Scan for the cell matching the given text and deliver its (x, y) coordinate at center. 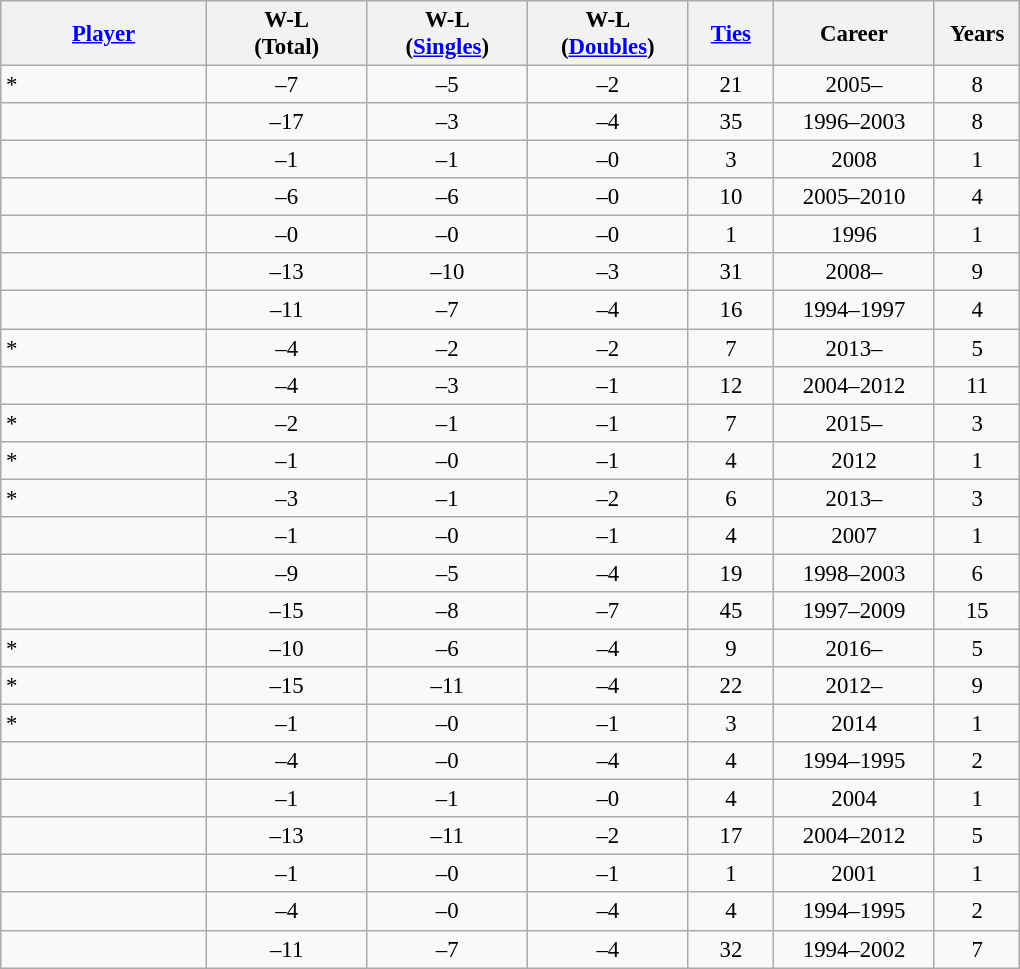
17 (731, 836)
12 (731, 385)
1997–2009 (854, 611)
19 (731, 573)
1994–2002 (854, 949)
2014 (854, 724)
2008 (854, 160)
10 (731, 197)
1996 (854, 235)
2012 (854, 460)
21 (731, 85)
22 (731, 686)
1998–2003 (854, 573)
Years (977, 34)
Player (104, 34)
2005– (854, 85)
35 (731, 122)
31 (731, 273)
11 (977, 385)
1996–2003 (854, 122)
–17 (286, 122)
2016– (854, 648)
–8 (448, 611)
W-L(Singles) (448, 34)
32 (731, 949)
16 (731, 310)
2015– (854, 423)
W-L(Doubles) (608, 34)
1994–1997 (854, 310)
Ties (731, 34)
–9 (286, 573)
2007 (854, 536)
2004 (854, 799)
2001 (854, 874)
W-L(Total) (286, 34)
Career (854, 34)
15 (977, 611)
2012– (854, 686)
45 (731, 611)
2005–2010 (854, 197)
2008– (854, 273)
